Scan for the cell matching the given text and deliver its (x, y) coordinate at center. 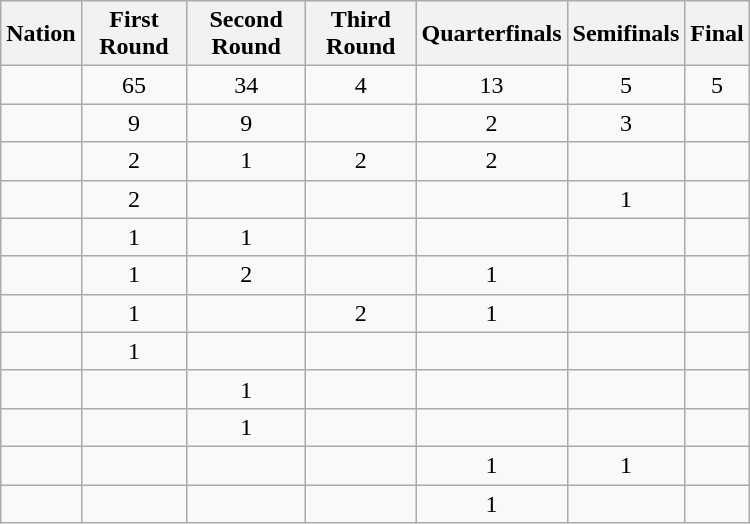
Second Round (246, 34)
65 (134, 85)
Third Round (361, 34)
13 (492, 85)
Final (717, 34)
Semifinals (626, 34)
3 (626, 123)
Nation (41, 34)
34 (246, 85)
4 (361, 85)
Quarterfinals (492, 34)
First Round (134, 34)
